Capture the cell that displays the provided text and extract its (X, Y) central coordinate. 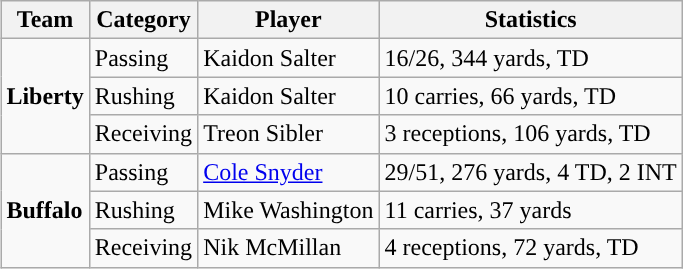
Category (143, 20)
4 receptions, 72 yards, TD (530, 248)
Player (288, 20)
Statistics (530, 20)
16/26, 344 yards, TD (530, 58)
10 carries, 66 yards, TD (530, 96)
Nik McMillan (288, 248)
Treon Sibler (288, 134)
Cole Snyder (288, 172)
Team (45, 20)
Buffalo (45, 210)
29/51, 276 yards, 4 TD, 2 INT (530, 172)
Mike Washington (288, 210)
Liberty (45, 96)
3 receptions, 106 yards, TD (530, 134)
11 carries, 37 yards (530, 210)
